Return the (X, Y) coordinate for the center point of the cell that contains the specified text.  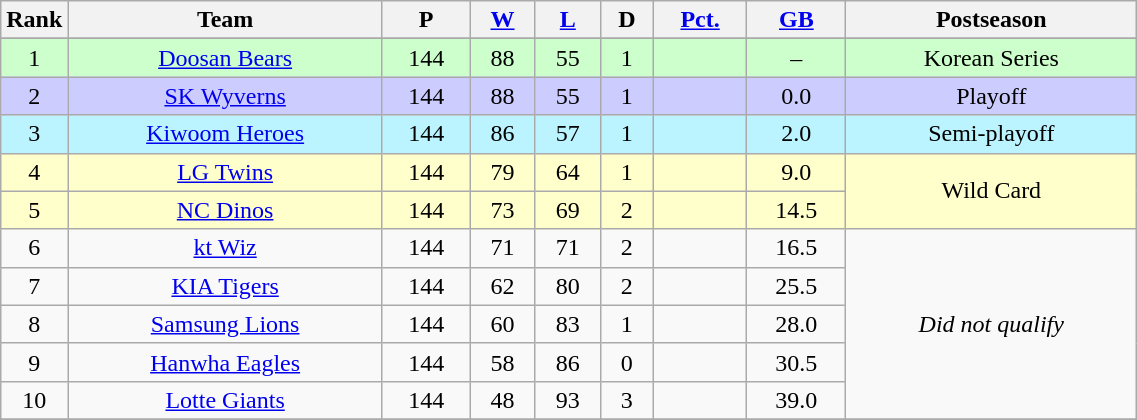
P (426, 20)
25.5 (796, 286)
0.0 (796, 96)
Semi-playoff (992, 134)
73 (502, 210)
Wild Card (992, 191)
Team (226, 20)
Korean Series (992, 58)
14.5 (796, 210)
9 (34, 362)
7 (34, 286)
10 (34, 400)
69 (568, 210)
Kiwoom Heroes (226, 134)
6 (34, 248)
Playoff (992, 96)
Samsung Lions (226, 324)
83 (568, 324)
0 (626, 362)
Postseason (992, 20)
kt Wiz (226, 248)
L (568, 20)
LG Twins (226, 172)
57 (568, 134)
SK Wyverns (226, 96)
62 (502, 286)
2.0 (796, 134)
60 (502, 324)
28.0 (796, 324)
NC Dinos (226, 210)
5 (34, 210)
30.5 (796, 362)
KIA Tigers (226, 286)
Did not qualify (992, 324)
16.5 (796, 248)
Rank (34, 20)
39.0 (796, 400)
9.0 (796, 172)
64 (568, 172)
D (626, 20)
Pct. (700, 20)
Doosan Bears (226, 58)
GB (796, 20)
48 (502, 400)
93 (568, 400)
79 (502, 172)
W (502, 20)
Hanwha Eagles (226, 362)
58 (502, 362)
80 (568, 286)
8 (34, 324)
– (796, 58)
Lotte Giants (226, 400)
4 (34, 172)
